From the cell containing the given text, extract its center point as [X, Y] coordinate. 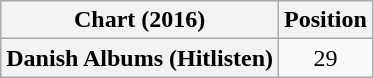
Position [326, 20]
Chart (2016) [140, 20]
Danish Albums (Hitlisten) [140, 58]
29 [326, 58]
